Output the (X, Y) coordinate of the center of the cell containing the given text.  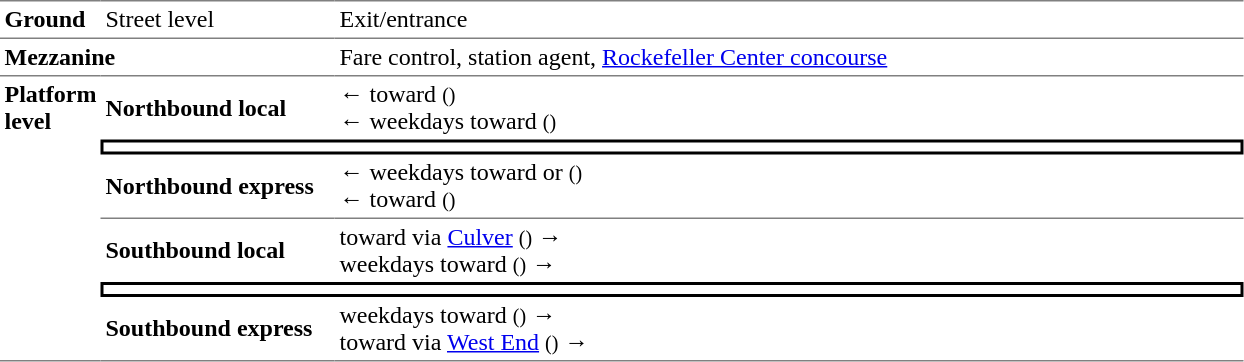
Exit/entrance (790, 19)
Mezzanine (168, 57)
Platformlevel (50, 218)
Ground (50, 19)
weekdays toward () → toward via West End () → (790, 329)
Fare control, station agent, Rockefeller Center concourse (790, 57)
Southbound express (218, 329)
← weekdays toward or ()← toward () (790, 186)
← toward ()← weekdays toward () (790, 107)
Northbound local (218, 107)
Northbound express (218, 186)
Southbound local (218, 250)
Street level (218, 19)
toward via Culver () → weekdays toward () → (790, 250)
